Return (X, Y) of the center of cell containing provided text 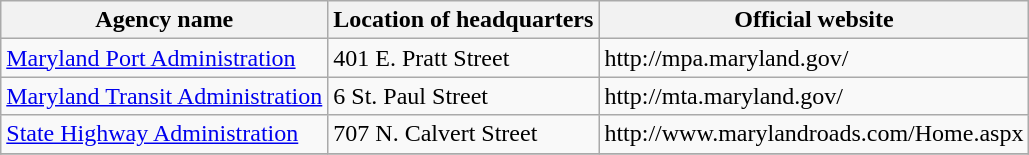
Maryland Port Administration (164, 58)
Maryland Transit Administration (164, 96)
707 N. Calvert Street (464, 134)
http://mpa.maryland.gov/ (814, 58)
Location of headquarters (464, 20)
Agency name (164, 20)
Official website (814, 20)
http://mta.maryland.gov/ (814, 96)
401 E. Pratt Street (464, 58)
State Highway Administration (164, 134)
6 St. Paul Street (464, 96)
http://www.marylandroads.com/Home.aspx (814, 134)
